Locate the cell with the specified text and output its (x, y) center coordinate. 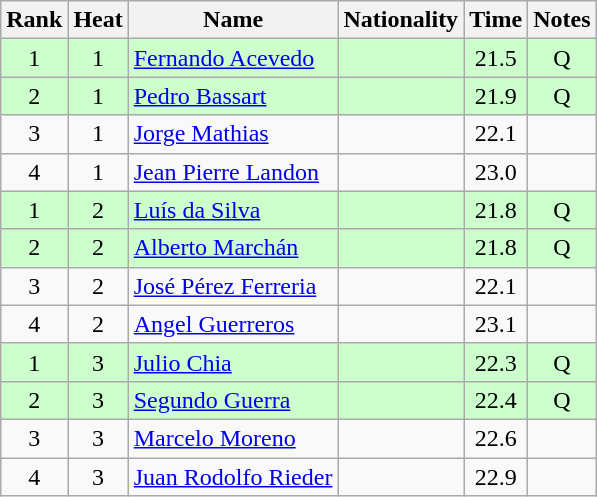
Luís da Silva (233, 210)
22.6 (496, 438)
Time (496, 20)
Marcelo Moreno (233, 438)
22.4 (496, 400)
22.9 (496, 477)
21.5 (496, 58)
22.3 (496, 362)
Nationality (401, 20)
Alberto Marchán (233, 248)
Pedro Bassart (233, 96)
23.0 (496, 172)
Rank (34, 20)
Name (233, 20)
Heat (98, 20)
Angel Guerreros (233, 324)
23.1 (496, 324)
Juan Rodolfo Rieder (233, 477)
Segundo Guerra (233, 400)
Fernando Acevedo (233, 58)
21.9 (496, 96)
José Pérez Ferreria (233, 286)
Jean Pierre Landon (233, 172)
Notes (562, 20)
Julio Chia (233, 362)
Jorge Mathias (233, 134)
